Output the (X, Y) coordinate of the center of the cell containing the given text.  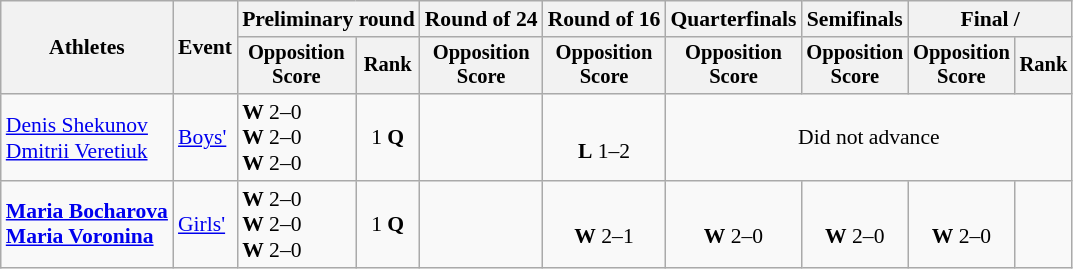
Quarterfinals (733, 19)
Girls' (205, 224)
Round of 24 (482, 19)
Boys' (205, 138)
Final / (990, 19)
Did not advance (868, 138)
Denis ShekunovDmitrii Veretiuk (87, 138)
W 2–1 (604, 224)
L 1–2 (604, 138)
Event (205, 48)
Maria BocharovaMaria Voronina (87, 224)
Semifinals (854, 19)
Athletes (87, 48)
Preliminary round (328, 19)
Round of 16 (604, 19)
